Locate the cell with the specified text and output its [x, y] center coordinate. 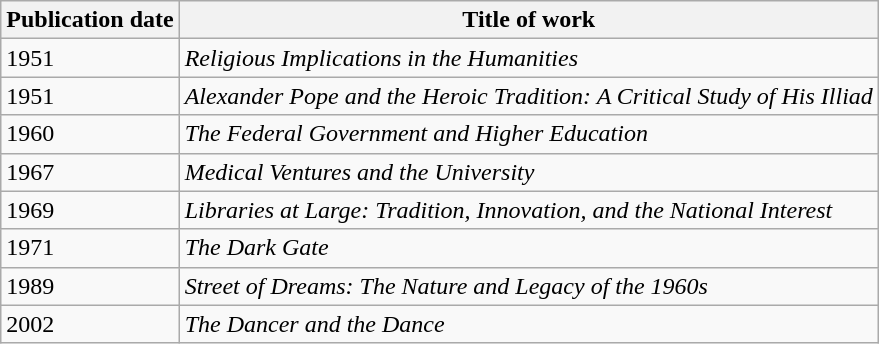
Medical Ventures and the University [528, 172]
The Dark Gate [528, 248]
Publication date [90, 20]
The Federal Government and Higher Education [528, 134]
Libraries at Large: Tradition, Innovation, and the National Interest [528, 210]
1967 [90, 172]
1989 [90, 286]
1971 [90, 248]
1960 [90, 134]
2002 [90, 324]
1969 [90, 210]
Alexander Pope and the Heroic Tradition: A Critical Study of His Illiad [528, 96]
Religious Implications in the Humanities [528, 58]
Street of Dreams: The Nature and Legacy of the 1960s [528, 286]
The Dancer and the Dance [528, 324]
Title of work [528, 20]
